Capture the cell that displays the provided text and extract its (x, y) central coordinate. 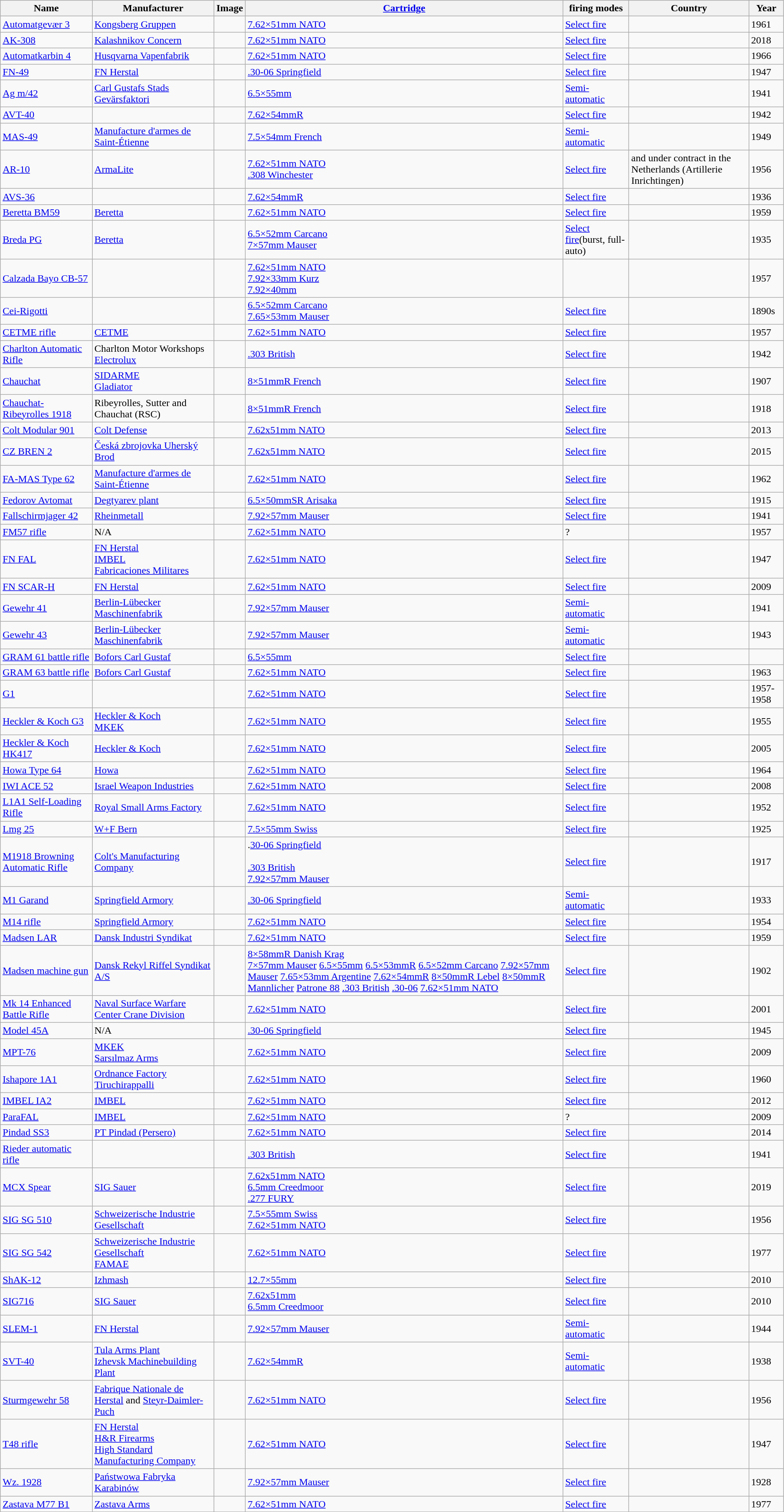
1938 (766, 1361)
Izhmash (153, 1280)
1962 (766, 479)
and under contract in the Netherlands (Artillerie Inrichtingen) (689, 169)
Israel Weapon Industries (153, 786)
2005 (766, 749)
Charlton Automatic Rifle (46, 354)
SIDARMEGladiator (153, 381)
1949 (766, 136)
MAS-49 (46, 136)
FN FAL (46, 559)
Name (46, 8)
Image (230, 8)
Heckler & KochMKEK (153, 721)
Year (766, 8)
2012 (766, 1101)
CZ BREN 2 (46, 451)
SIG SG 542 (46, 1253)
1890s (766, 311)
Howa Type 64 (46, 770)
1936 (766, 196)
AR-10 (46, 169)
1963 (766, 673)
2008 (766, 786)
1955 (766, 721)
1945 (766, 1030)
Automatkarbin 4 (46, 56)
MCX Spear (46, 1187)
ParaFAL (46, 1117)
Carl Gustafs Stads Gevärsfaktori (153, 94)
GRAM 61 battle rifle (46, 656)
Chauchat (46, 381)
1964 (766, 770)
G1 (46, 694)
1966 (766, 56)
Kalashnikov Concern (153, 40)
T48 rifle (46, 1444)
Zastava M77 B1 (46, 1504)
1915 (766, 500)
Lmg 25 (46, 829)
1954 (766, 922)
FA-MAS Type 62 (46, 479)
Select fire(burst, full-auto) (596, 239)
IWI ACE 52 (46, 786)
CETME rifle (46, 333)
2018 (766, 40)
M1 Garand (46, 900)
Naval Surface Warfare Center Crane Division (153, 1009)
1928 (766, 1482)
Heckler & Koch HK417 (46, 749)
Ribeyrolles, Sutter and Chauchat (RSC) (153, 409)
7.62x51mm NATO6.5mm Creedmoor.277 FURY (404, 1187)
AK-308 (46, 40)
L1A1 Self-Loading Rifle (46, 807)
Dansk Rekyl Riffel Syndikat A/S (153, 970)
Tula Arms PlantIzhevsk Machinebuilding Plant (153, 1361)
Česká zbrojovka Uherský Brod (153, 451)
Sturmgewehr 58 (46, 1400)
1907 (766, 381)
7.62×51mm NATO7.92×33mm Kurz7.92×40mm (404, 278)
6.5×50mmSR Arisaka (404, 500)
Heckler & Koch (153, 749)
Colt's Manufacturing Company (153, 861)
M14 rifle (46, 922)
Heckler & Koch G3 (46, 721)
IMBEL IA2 (46, 1101)
2019 (766, 1187)
Schweizerische Industrie GesellschaftFAMAE (153, 1253)
firing modes (596, 8)
FN HerstalIMBELFabricaciones Militares (153, 559)
Ag m/42 (46, 94)
Howa (153, 770)
Colt Modular 901 (46, 430)
AVS-36 (46, 196)
M1918 Browning Automatic Rifle (46, 861)
SLEM-1 (46, 1329)
MKEKSarsılmaz Arms (153, 1052)
PT Pindad (Persero) (153, 1133)
SVT-40 (46, 1361)
Degtyarev plant (153, 500)
1961 (766, 24)
7.62×51mm NATO.308 Winchester (404, 169)
Mk 14 Enhanced Battle Rifle (46, 1009)
Zastava Arms (153, 1504)
CETME (153, 333)
Automatgevær 3 (46, 24)
ArmaLite (153, 169)
1917 (766, 861)
Schweizerische Industrie Gesellschaft (153, 1220)
Calzada Bayo CB-57 (46, 278)
Cartridge (404, 8)
Royal Small Arms Factory (153, 807)
FN HerstalH&R FirearmsHigh Standard Manufacturing Company (153, 1444)
2015 (766, 451)
AVT-40 (46, 115)
2013 (766, 430)
Husqvarna Vapenfabrik (153, 56)
1902 (766, 970)
FN-49 (46, 72)
1933 (766, 900)
6.5×52mm Carcano7×57mm Mauser (404, 239)
1935 (766, 239)
Fallschirmjager 42 (46, 516)
1944 (766, 1329)
Dansk Industri Syndikat (153, 938)
Beretta BM59 (46, 212)
Madsen LAR (46, 938)
1952 (766, 807)
Model 45A (46, 1030)
SIG716 (46, 1301)
Gewehr 41 (46, 607)
Gewehr 43 (46, 635)
Ishapore 1A1 (46, 1080)
ShAK-12 (46, 1280)
Rheinmetall (153, 516)
GRAM 63 battle rifle (46, 673)
FM57 rifle (46, 532)
7.5×54mm French (404, 136)
Fedorov Avtomat (46, 500)
7.5×55mm Swiss (404, 829)
Pindad SS3 (46, 1133)
1925 (766, 829)
Country (689, 8)
Ordnance Factory Tiruchirappalli (153, 1080)
SIG SG 510 (46, 1220)
.30-06 Springfield.303 British7.92×57mm Mauser (404, 861)
Madsen machine gun (46, 970)
2014 (766, 1133)
FN SCAR-H (46, 586)
Breda PG (46, 239)
1918 (766, 409)
Chauchat-Ribeyrolles 1918 (46, 409)
Colt Defense (153, 430)
Manufacturer (153, 8)
Państwowa Fabryka Karabinów (153, 1482)
W+F Bern (153, 829)
Fabrique Nationale de Herstal and Steyr-Daimler-Puch (153, 1400)
Kongsberg Gruppen (153, 24)
Wz. 1928 (46, 1482)
1960 (766, 1080)
Charlton Motor WorkshopsElectrolux (153, 354)
Rieder automatic rifle (46, 1154)
12.7×55mm (404, 1280)
MPT-76 (46, 1052)
7.5×55mm Swiss7.62×51mm NATO (404, 1220)
Cei-Rigotti (46, 311)
1957-1958 (766, 694)
6.5×52mm Carcano7.65×53mm Mauser (404, 311)
2001 (766, 1009)
7.62x51mm6.5mm Creedmoor (404, 1301)
1943 (766, 635)
